Output the (X, Y) coordinate of the center of the cell containing the given text.  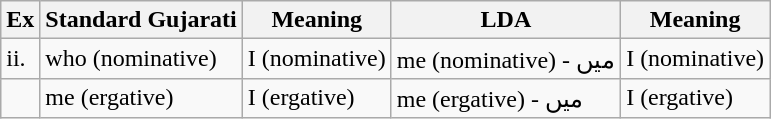
ii. (20, 59)
Ex (20, 20)
me (ergative) (141, 98)
me (ergative) - میں (506, 98)
LDA (506, 20)
Standard Gujarati (141, 20)
who (nominative) (141, 59)
me (nominative) - میں (506, 59)
